Scan for the cell matching the given text and deliver its (X, Y) coordinate at center. 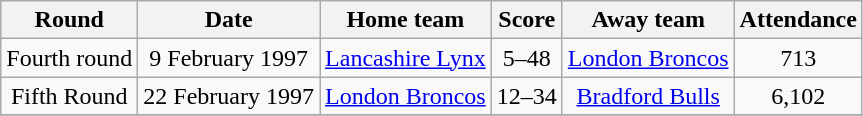
Fourth round (70, 58)
Attendance (798, 20)
Round (70, 20)
12–34 (526, 96)
Away team (648, 20)
9 February 1997 (229, 58)
Lancashire Lynx (406, 58)
Score (526, 20)
Bradford Bulls (648, 96)
Fifth Round (70, 96)
6,102 (798, 96)
22 February 1997 (229, 96)
713 (798, 58)
Home team (406, 20)
Date (229, 20)
5–48 (526, 58)
